Extract the [x, y] coordinate from the center of the cell holding the provided text.  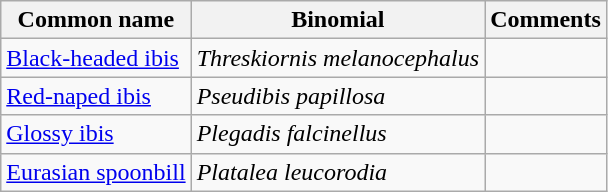
Threskiornis melanocephalus [338, 58]
Binomial [338, 20]
Eurasian spoonbill [96, 172]
Pseudibis papillosa [338, 96]
Red-naped ibis [96, 96]
Glossy ibis [96, 134]
Comments [546, 20]
Platalea leucorodia [338, 172]
Common name [96, 20]
Black-headed ibis [96, 58]
Plegadis falcinellus [338, 134]
